Identify which cell holds the provided text, then report its [x, y] central coordinate. 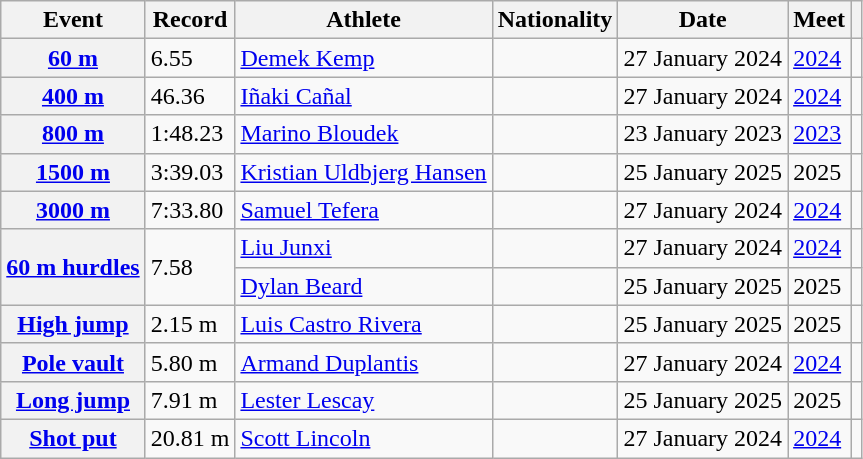
46.36 [190, 96]
2023 [820, 134]
Luis Castro Rivera [364, 324]
Iñaki Cañal [364, 96]
Meet [820, 20]
Long jump [73, 400]
Nationality [555, 20]
60 m [73, 58]
Scott Lincoln [364, 438]
Marino Bloudek [364, 134]
Athlete [364, 20]
7:33.80 [190, 210]
800 m [73, 134]
3:39.03 [190, 172]
Kristian Uldbjerg Hansen [364, 172]
Samuel Tefera [364, 210]
High jump [73, 324]
7.58 [190, 267]
Dylan Beard [364, 286]
20.81 m [190, 438]
1500 m [73, 172]
Armand Duplantis [364, 362]
6.55 [190, 58]
7.91 m [190, 400]
3000 m [73, 210]
Record [190, 20]
2.15 m [190, 324]
Event [73, 20]
23 January 2023 [703, 134]
60 m hurdles [73, 267]
Demek Kemp [364, 58]
Lester Lescay [364, 400]
Liu Junxi [364, 248]
1:48.23 [190, 134]
Date [703, 20]
5.80 m [190, 362]
400 m [73, 96]
Pole vault [73, 362]
Shot put [73, 438]
